Determine the (x, y) coordinate at the center of the cell enclosing the given text.  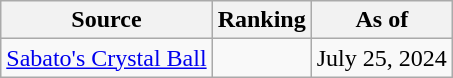
July 25, 2024 (382, 58)
Source (106, 20)
As of (382, 20)
Ranking (262, 20)
Sabato's Crystal Ball (106, 58)
